Locate the cell with the specified text and output its (X, Y) center coordinate. 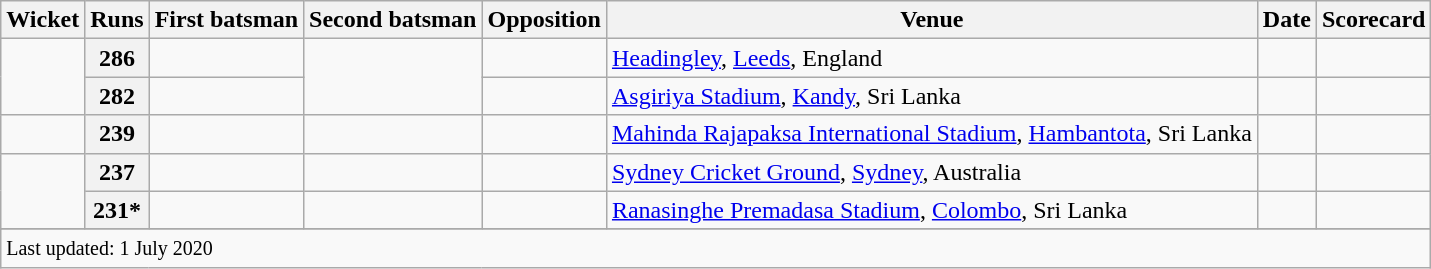
Asgiriya Stadium, Kandy, Sri Lanka (932, 96)
282 (117, 96)
237 (117, 172)
231* (117, 210)
286 (117, 58)
Last updated: 1 July 2020 (716, 248)
Headingley, Leeds, England (932, 58)
Venue (932, 20)
Runs (117, 20)
239 (117, 134)
Wicket (43, 20)
Scorecard (1374, 20)
Date (1286, 20)
Second batsman (393, 20)
Opposition (544, 20)
First batsman (226, 20)
Sydney Cricket Ground, Sydney, Australia (932, 172)
Mahinda Rajapaksa International Stadium, Hambantota, Sri Lanka (932, 134)
Ranasinghe Premadasa Stadium, Colombo, Sri Lanka (932, 210)
